Find where the given text appears and provide that cell's center as [X, Y] coordinate. 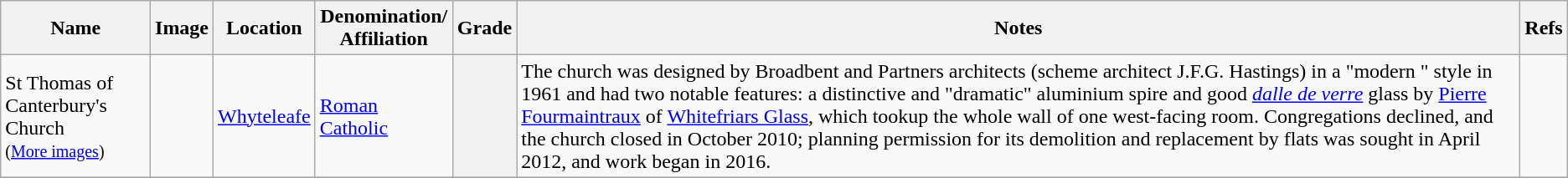
Name [75, 28]
Whyteleafe [265, 116]
Refs [1544, 28]
Roman Catholic [384, 116]
Image [183, 28]
Grade [484, 28]
Notes [1019, 28]
Denomination/Affiliation [384, 28]
Location [265, 28]
St Thomas of Canterbury's Church(More images) [75, 116]
